For the text-containing cell, return its midpoint in (x, y) coordinate format. 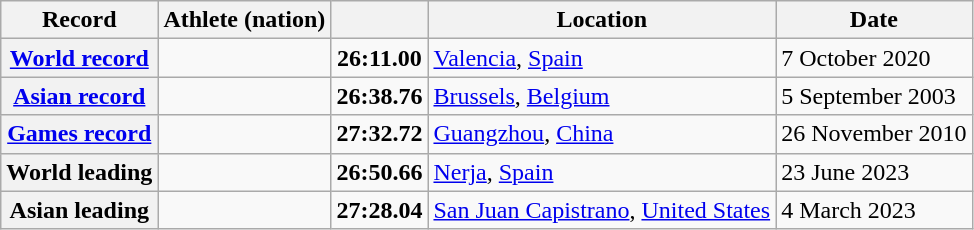
San Juan Capistrano, United States (602, 210)
26:38.76 (380, 96)
27:32.72 (380, 134)
Date (874, 20)
4 March 2023 (874, 210)
Asian record (80, 96)
Brussels, Belgium (602, 96)
Guangzhou, China (602, 134)
26:50.66 (380, 172)
Nerja, Spain (602, 172)
Valencia, Spain (602, 58)
26 November 2010 (874, 134)
Location (602, 20)
7 October 2020 (874, 58)
Games record (80, 134)
World leading (80, 172)
23 June 2023 (874, 172)
5 September 2003 (874, 96)
Asian leading (80, 210)
Athlete (nation) (244, 20)
World record (80, 58)
27:28.04 (380, 210)
Record (80, 20)
26:11.00 (380, 58)
